Pinpoint the cell where the given text exists, returning its (X, Y) midpoint coordinate. 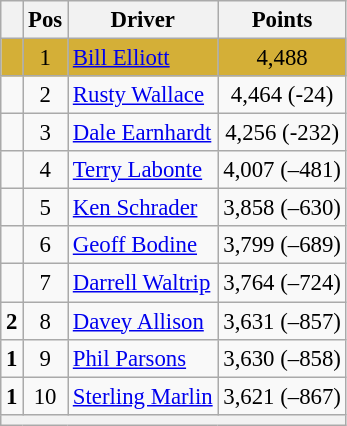
3,799 (–689) (282, 245)
4,488 (282, 58)
Phil Parsons (143, 358)
Driver (143, 20)
6 (46, 245)
Davey Allison (143, 321)
Darrell Waltrip (143, 283)
Sterling Marlin (143, 396)
Ken Schrader (143, 208)
8 (46, 321)
4 (46, 170)
3,764 (–724) (282, 283)
Bill Elliott (143, 58)
10 (46, 396)
3 (46, 133)
4,256 (-232) (282, 133)
3,630 (–858) (282, 358)
Points (282, 20)
Terry Labonte (143, 170)
3,631 (–857) (282, 321)
5 (46, 208)
9 (46, 358)
Rusty Wallace (143, 95)
4,007 (–481) (282, 170)
Dale Earnhardt (143, 133)
7 (46, 283)
3,621 (–867) (282, 396)
Pos (46, 20)
3,858 (–630) (282, 208)
4,464 (-24) (282, 95)
Geoff Bodine (143, 245)
